Search for the cell housing the specified text and yield its [x, y] center coordinate. 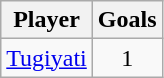
Player [47, 20]
Goals [127, 20]
Tugiyati [47, 58]
1 [127, 58]
